Return the (x, y) coordinate for the center point of the cell that contains the specified text.  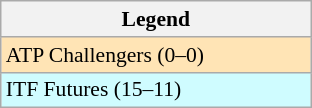
ATP Challengers (0–0) (156, 55)
Legend (156, 19)
ITF Futures (15–11) (156, 90)
